Capture the cell that displays the provided text and extract its [X, Y] central coordinate. 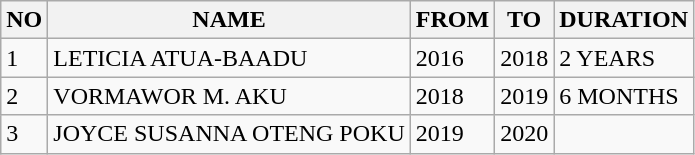
TO [524, 20]
DURATION [624, 20]
2 [24, 96]
JOYCE SUSANNA OTENG POKU [229, 134]
2016 [452, 58]
NAME [229, 20]
3 [24, 134]
1 [24, 58]
FROM [452, 20]
6 MONTHS [624, 96]
VORMAWOR M. AKU [229, 96]
2 YEARS [624, 58]
NO [24, 20]
2020 [524, 134]
LETICIA ATUA-BAADU [229, 58]
